Scan for the cell matching the given text and deliver its [X, Y] coordinate at center. 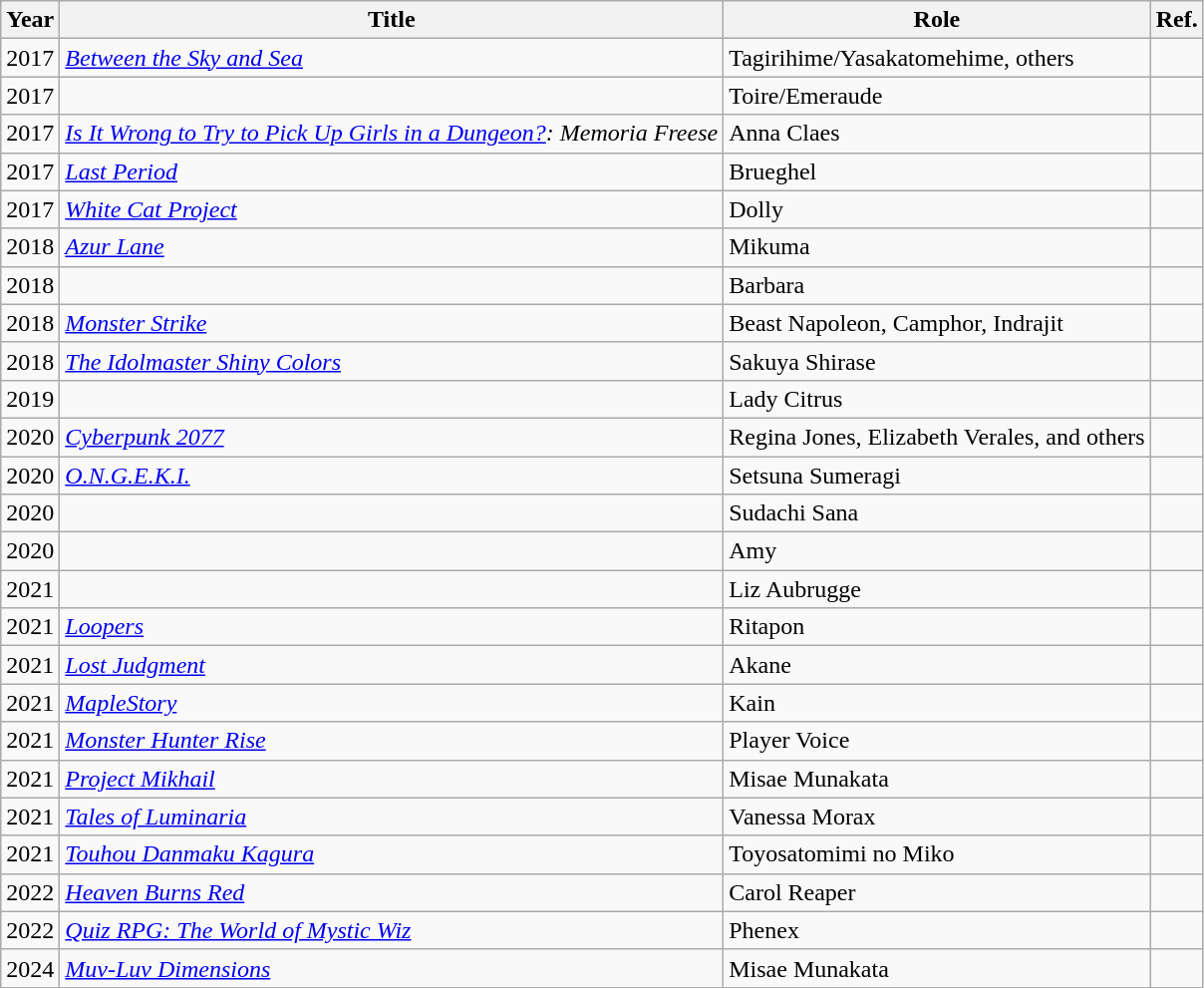
Brueghel [937, 171]
Amy [937, 551]
Monster Hunter Rise [392, 741]
Anna Claes [937, 134]
The Idolmaster Shiny Colors [392, 361]
Tales of Luminaria [392, 817]
Sudachi Sana [937, 513]
Regina Jones, Elizabeth Verales, and others [937, 437]
Ref. [1176, 20]
Liz Aubrugge [937, 589]
Cyberpunk 2077 [392, 437]
Akane [937, 665]
Barbara [937, 285]
Toyosatomimi no Miko [937, 854]
Phenex [937, 930]
Loopers [392, 627]
Vanessa Morax [937, 817]
Ritapon [937, 627]
Muv-Luv Dimensions [392, 968]
Dolly [937, 209]
White Cat Project [392, 209]
Project Mikhail [392, 779]
Setsuna Sumeragi [937, 476]
Quiz RPG: The World of Mystic Wiz [392, 930]
2019 [30, 399]
Between the Sky and Sea [392, 58]
2024 [30, 968]
MapleStory [392, 703]
Tagirihime/Yasakatomehime, others [937, 58]
Heaven Burns Red [392, 892]
Monster Strike [392, 323]
Is It Wrong to Try to Pick Up Girls in a Dungeon?: Memoria Freese [392, 134]
Mikuma [937, 247]
Sakuya Shirase [937, 361]
Role [937, 20]
Last Period [392, 171]
Title [392, 20]
Year [30, 20]
Lady Citrus [937, 399]
Kain [937, 703]
Carol Reaper [937, 892]
O.N.G.E.K.I. [392, 476]
Toire/Emeraude [937, 96]
Player Voice [937, 741]
Touhou Danmaku Kagura [392, 854]
Azur Lane [392, 247]
Lost Judgment [392, 665]
Beast Napoleon, Camphor, Indrajit [937, 323]
